Search for the cell housing the specified text and yield its [x, y] center coordinate. 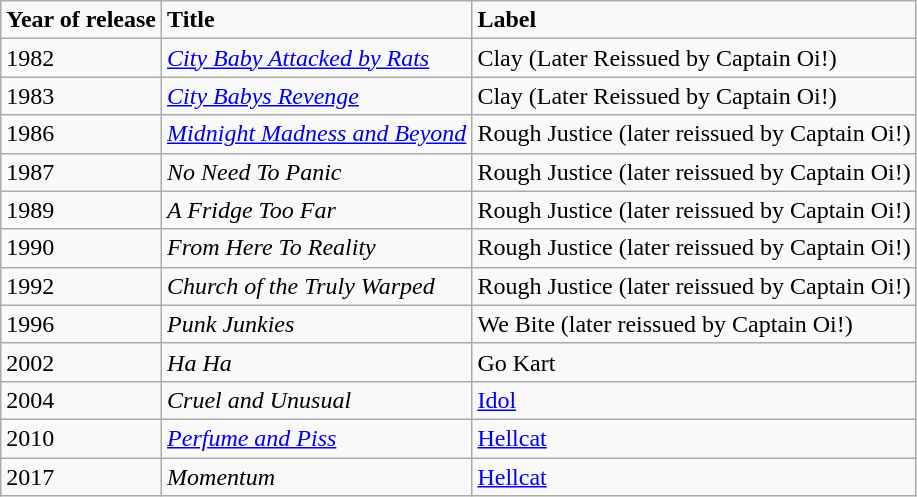
Momentum [317, 477]
Label [694, 20]
Go Kart [694, 362]
1992 [82, 286]
1983 [82, 96]
Midnight Madness and Beyond [317, 134]
Punk Junkies [317, 324]
City Baby Attacked by Rats [317, 58]
1987 [82, 172]
Cruel and Unusual [317, 400]
1989 [82, 210]
Idol [694, 400]
1990 [82, 248]
Title [317, 20]
Ha Ha [317, 362]
No Need To Panic [317, 172]
2010 [82, 438]
From Here To Reality [317, 248]
1986 [82, 134]
2017 [82, 477]
Year of release [82, 20]
City Babys Revenge [317, 96]
1996 [82, 324]
2002 [82, 362]
2004 [82, 400]
We Bite (later reissued by Captain Oi!) [694, 324]
1982 [82, 58]
A Fridge Too Far [317, 210]
Church of the Truly Warped [317, 286]
Perfume and Piss [317, 438]
